Determine the (X, Y) coordinate at the center of the cell enclosing the given text.  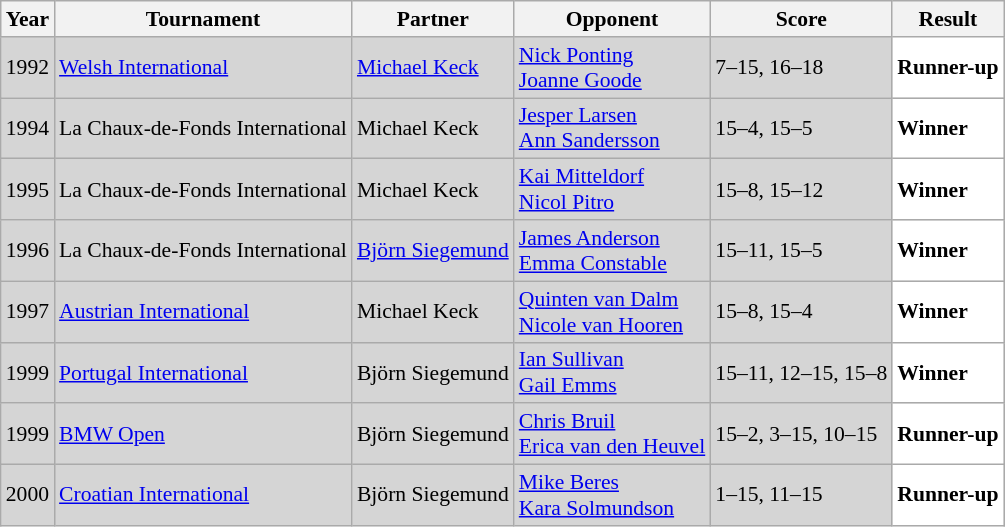
Partner (433, 19)
Quinten van Dalm Nicole van Hooren (612, 312)
Jesper Larsen Ann Sandersson (612, 128)
1996 (28, 250)
15–8, 15–12 (801, 190)
1995 (28, 190)
BMW Open (203, 434)
James Anderson Emma Constable (612, 250)
Portugal International (203, 372)
Mike Beres Kara Solmundson (612, 496)
1–15, 11–15 (801, 496)
15–4, 15–5 (801, 128)
15–8, 15–4 (801, 312)
Score (801, 19)
1992 (28, 68)
Nick Ponting Joanne Goode (612, 68)
Year (28, 19)
Kai Mitteldorf Nicol Pitro (612, 190)
Welsh International (203, 68)
15–11, 12–15, 15–8 (801, 372)
Result (948, 19)
Chris Bruil Erica van den Heuvel (612, 434)
Opponent (612, 19)
1994 (28, 128)
Croatian International (203, 496)
Austrian International (203, 312)
Ian Sullivan Gail Emms (612, 372)
Tournament (203, 19)
7–15, 16–18 (801, 68)
15–2, 3–15, 10–15 (801, 434)
1997 (28, 312)
2000 (28, 496)
15–11, 15–5 (801, 250)
